Pinpoint the cell where the given text exists, returning its (X, Y) midpoint coordinate. 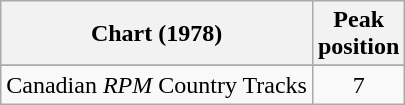
Chart (1978) (157, 34)
Canadian RPM Country Tracks (157, 85)
Peakposition (358, 34)
7 (358, 85)
